Return the (X, Y) coordinate for the center point of the cell that contains the specified text.  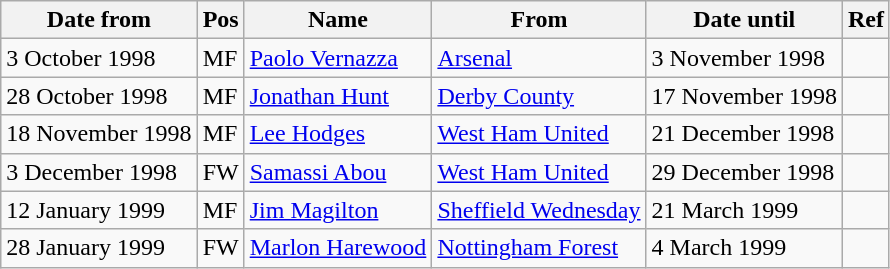
12 January 1999 (99, 210)
Marlon Harewood (338, 248)
Sheffield Wednesday (539, 210)
4 March 1999 (744, 248)
Derby County (539, 96)
29 December 1998 (744, 172)
Nottingham Forest (539, 248)
3 December 1998 (99, 172)
Pos (220, 20)
Date until (744, 20)
28 October 1998 (99, 96)
Samassi Abou (338, 172)
3 November 1998 (744, 58)
Name (338, 20)
Lee Hodges (338, 134)
Date from (99, 20)
Jim Magilton (338, 210)
18 November 1998 (99, 134)
28 January 1999 (99, 248)
17 November 1998 (744, 96)
From (539, 20)
Paolo Vernazza (338, 58)
Ref (866, 20)
Arsenal (539, 58)
Jonathan Hunt (338, 96)
21 December 1998 (744, 134)
21 March 1999 (744, 210)
3 October 1998 (99, 58)
